Scan for the cell matching the given text and deliver its [x, y] coordinate at center. 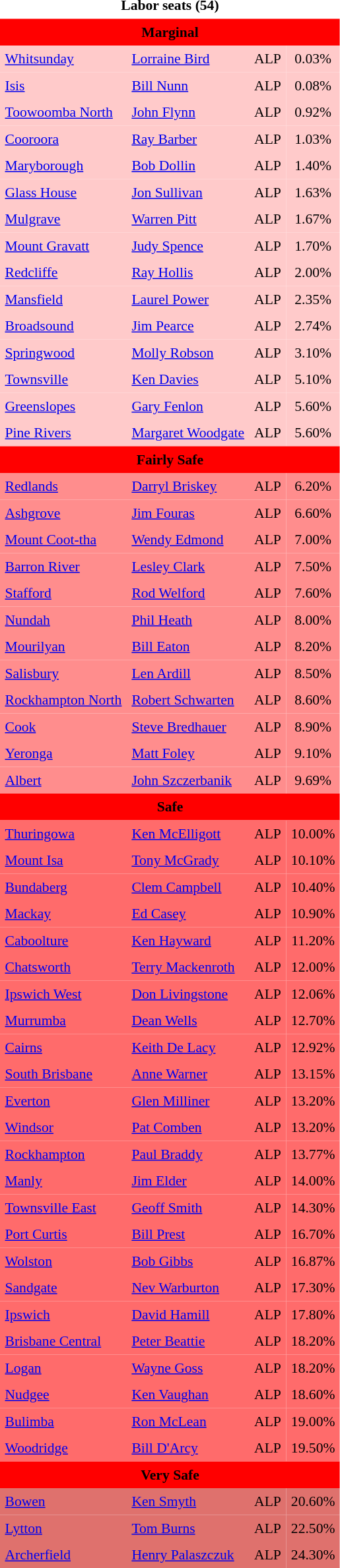
Cook [63, 726]
Margaret Woodgate [188, 433]
Laurel Power [188, 299]
Logan [63, 1367]
Everton [63, 1100]
Jim Fouras [188, 513]
Gary Fenlon [188, 406]
Barron River [63, 566]
Keith De Lacy [188, 1047]
Peter Beattie [188, 1341]
Bill Nunn [188, 85]
7.00% [313, 540]
Nudgee [63, 1395]
24.30% [313, 1555]
Wayne Goss [188, 1367]
Caboolture [63, 940]
13.77% [313, 1154]
Sandgate [63, 1288]
John Flynn [188, 112]
Townsville [63, 379]
0.92% [313, 112]
Anne Warner [188, 1074]
Ray Barber [188, 139]
12.00% [313, 967]
Rockhampton North [63, 700]
22.50% [313, 1528]
2.74% [313, 326]
1.40% [313, 166]
Springwood [63, 352]
16.70% [313, 1234]
Nundah [63, 619]
2.35% [313, 299]
Redcliffe [63, 272]
Ray Hollis [188, 272]
6.20% [313, 486]
Terry Mackenroth [188, 967]
Mackay [63, 914]
Bill Prest [188, 1234]
Mount Coot-tha [63, 540]
Bob Dollin [188, 166]
Ken Hayward [188, 940]
Bob Gibbs [188, 1261]
10.90% [313, 914]
0.08% [313, 85]
Maryborough [63, 166]
Mulgrave [63, 219]
Archerfield [63, 1555]
1.03% [313, 139]
8.20% [313, 646]
18.60% [313, 1395]
Chatsworth [63, 967]
7.50% [313, 566]
Ron McLean [188, 1421]
Brisbane Central [63, 1341]
11.20% [313, 940]
Ken Davies [188, 379]
Pat Comben [188, 1127]
Isis [63, 85]
South Brisbane [63, 1074]
Paul Braddy [188, 1154]
Ed Casey [188, 914]
8.50% [313, 673]
Ken McElligott [188, 833]
Glass House [63, 192]
Ipswich [63, 1314]
Bill Eaton [188, 646]
10.40% [313, 887]
19.00% [313, 1421]
8.00% [313, 619]
Mount Isa [63, 860]
Tony McGrady [188, 860]
Len Ardill [188, 673]
Glen Milliner [188, 1100]
Lytton [63, 1528]
Marginal [170, 32]
5.10% [313, 379]
Ipswich West [63, 993]
Nev Warburton [188, 1288]
Cooroora [63, 139]
Bulimba [63, 1421]
13.15% [313, 1074]
1.70% [313, 245]
Mount Gravatt [63, 245]
7.60% [313, 593]
Geoff Smith [188, 1207]
20.60% [313, 1501]
Jim Pearce [188, 326]
Albert [63, 780]
Pine Rivers [63, 433]
16.87% [313, 1261]
Stafford [63, 593]
Lesley Clark [188, 566]
Redlands [63, 486]
2.00% [313, 272]
Wendy Edmond [188, 540]
Bowen [63, 1501]
Yeronga [63, 753]
Rod Welford [188, 593]
Matt Foley [188, 753]
Steve Bredhauer [188, 726]
14.00% [313, 1181]
8.60% [313, 700]
12.70% [313, 1020]
9.69% [313, 780]
Don Livingstone [188, 993]
17.30% [313, 1288]
Cairns [63, 1047]
Ken Vaughan [188, 1395]
Jon Sullivan [188, 192]
1.63% [313, 192]
10.10% [313, 860]
Whitsunday [63, 59]
9.10% [313, 753]
Tom Burns [188, 1528]
12.06% [313, 993]
Salisbury [63, 673]
Phil Heath [188, 619]
Henry Palaszczuk [188, 1555]
Rockhampton [63, 1154]
Darryl Briskey [188, 486]
Townsville East [63, 1207]
Warren Pitt [188, 219]
6.60% [313, 513]
Clem Campbell [188, 887]
14.30% [313, 1207]
Toowoomba North [63, 112]
Woodridge [63, 1448]
Robert Schwarten [188, 700]
John Szczerbanik [188, 780]
Fairly Safe [170, 459]
Thuringowa [63, 833]
Manly [63, 1181]
Ashgrove [63, 513]
8.90% [313, 726]
Greenslopes [63, 406]
Ken Smyth [188, 1501]
Port Curtis [63, 1234]
Judy Spence [188, 245]
0.03% [313, 59]
Mansfield [63, 299]
Molly Robson [188, 352]
Bill D'Arcy [188, 1448]
17.80% [313, 1314]
19.50% [313, 1448]
Jim Elder [188, 1181]
Broadsound [63, 326]
Bundaberg [63, 887]
David Hamill [188, 1314]
Mourilyan [63, 646]
Murrumba [63, 1020]
Wolston [63, 1261]
3.10% [313, 352]
Safe [170, 807]
Windsor [63, 1127]
12.92% [313, 1047]
Lorraine Bird [188, 59]
Dean Wells [188, 1020]
1.67% [313, 219]
10.00% [313, 833]
Very Safe [170, 1474]
